Pinpoint the cell where the given text exists, returning its [X, Y] midpoint coordinate. 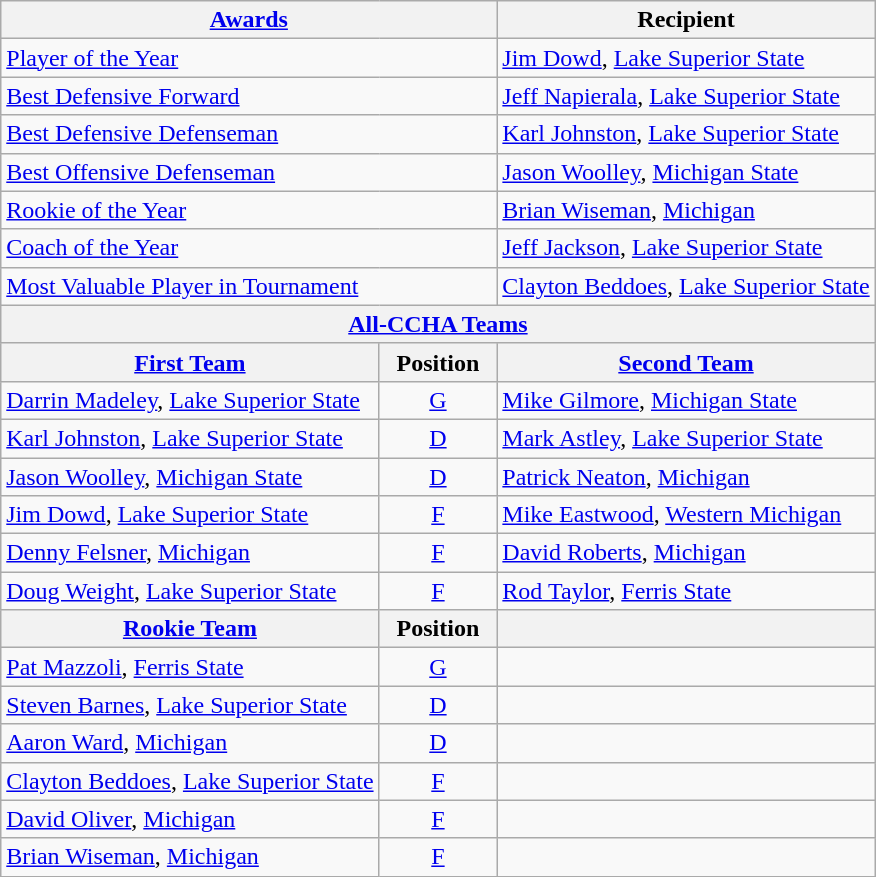
Second Team [686, 362]
Best Defensive Forward [249, 96]
Patrick Neaton, Michigan [686, 477]
Aaron Ward, Michigan [190, 743]
Player of the Year [249, 58]
Mike Eastwood, Western Michigan [686, 515]
Doug Weight, Lake Superior State [190, 591]
Awards [249, 20]
Jeff Napierala, Lake Superior State [686, 96]
David Roberts, Michigan [686, 553]
Most Valuable Player in Tournament [249, 286]
Rod Taylor, Ferris State [686, 591]
Rookie Team [190, 629]
Best Defensive Defenseman [249, 134]
Darrin Madeley, Lake Superior State [190, 400]
Mark Astley, Lake Superior State [686, 438]
David Oliver, Michigan [190, 819]
First Team [190, 362]
Denny Felsner, Michigan [190, 553]
Mike Gilmore, Michigan State [686, 400]
Jeff Jackson, Lake Superior State [686, 248]
Rookie of the Year [249, 210]
Pat Mazzoli, Ferris State [190, 667]
All-CCHA Teams [438, 324]
Coach of the Year [249, 248]
Steven Barnes, Lake Superior State [190, 705]
Recipient [686, 20]
Best Offensive Defenseman [249, 172]
